Detect which cell encompasses the target text, then output its (X, Y) center coordinate. 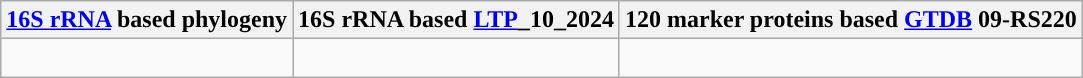
16S rRNA based phylogeny (147, 20)
16S rRNA based LTP_10_2024 (456, 20)
120 marker proteins based GTDB 09-RS220 (850, 20)
